Scan for the cell matching the given text and deliver its (X, Y) coordinate at center. 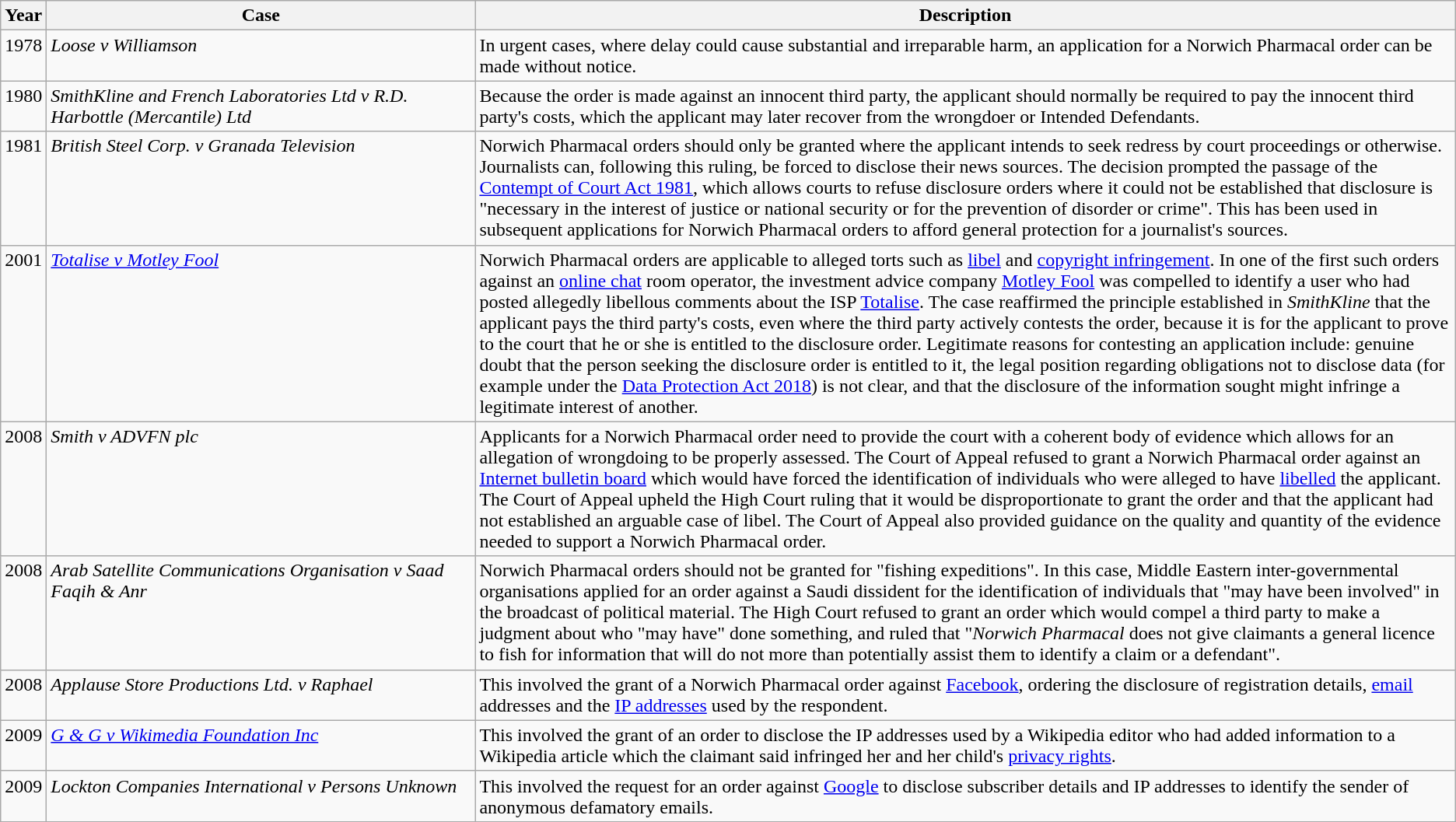
Totalise v Motley Fool (261, 333)
Arab Satellite Communications Organisation v Saad Faqih & Anr (261, 613)
British Steel Corp. v Granada Television (261, 188)
In urgent cases, where delay could cause substantial and irreparable harm, an application for a Norwich Pharmacal order can be made without notice. (965, 56)
Applause Store Productions Ltd. v Raphael (261, 695)
1980 (23, 106)
1981 (23, 188)
1978 (23, 56)
Year (23, 16)
2001 (23, 333)
Case (261, 16)
Lockton Companies International v Persons Unknown (261, 796)
Loose v Williamson (261, 56)
G & G v Wikimedia Foundation Inc (261, 745)
Description (965, 16)
Smith v ADVFN plc (261, 488)
SmithKline and French Laboratories Ltd v R.D. Harbottle (Mercantile) Ltd (261, 106)
